Find where the given text appears and provide that cell's center as (X, Y) coordinate. 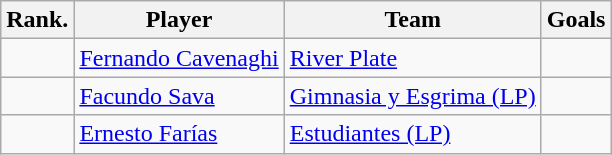
Fernando Cavenaghi (179, 58)
Facundo Sava (179, 96)
River Plate (412, 58)
Gimnasia y Esgrima (LP) (412, 96)
Estudiantes (LP) (412, 134)
Rank. (38, 20)
Player (179, 20)
Team (412, 20)
Goals (576, 20)
Ernesto Farías (179, 134)
